Extract the [x, y] coordinate from the center of the cell holding the provided text.  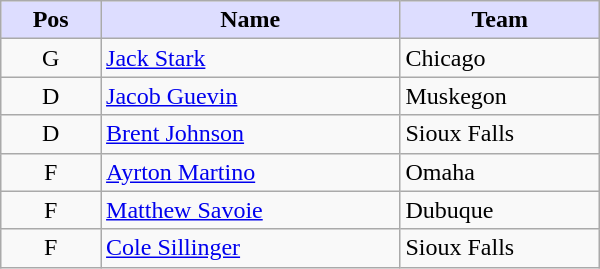
Omaha [500, 172]
Cole Sillinger [250, 248]
Chicago [500, 58]
G [51, 58]
Ayrton Martino [250, 172]
Name [250, 20]
Muskegon [500, 96]
Jacob Guevin [250, 96]
Jack Stark [250, 58]
Matthew Savoie [250, 210]
Team [500, 20]
Pos [51, 20]
Dubuque [500, 210]
Brent Johnson [250, 134]
